Scan for the cell matching the given text and deliver its [X, Y] coordinate at center. 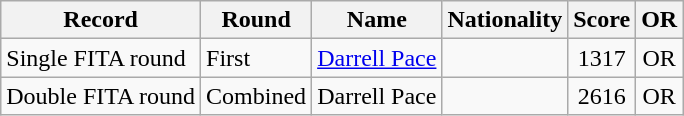
Record [101, 20]
Score [602, 20]
Double FITA round [101, 96]
Round [256, 20]
Single FITA round [101, 58]
Nationality [505, 20]
Name [377, 20]
Combined [256, 96]
2616 [602, 96]
First [256, 58]
1317 [602, 58]
